Detect which cell encompasses the target text, then output its [X, Y] center coordinate. 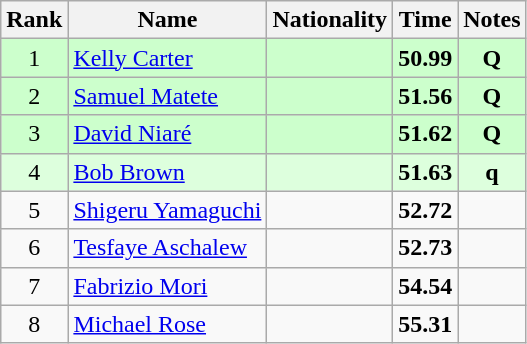
3 [34, 134]
51.62 [426, 134]
Nationality [330, 20]
54.54 [426, 286]
7 [34, 286]
Tesfaye Aschalew [168, 248]
52.73 [426, 248]
Michael Rose [168, 324]
Time [426, 20]
Rank [34, 20]
q [492, 172]
50.99 [426, 58]
Fabrizio Mori [168, 286]
Name [168, 20]
4 [34, 172]
Kelly Carter [168, 58]
Shigeru Yamaguchi [168, 210]
52.72 [426, 210]
Notes [492, 20]
2 [34, 96]
David Niaré [168, 134]
8 [34, 324]
1 [34, 58]
55.31 [426, 324]
Bob Brown [168, 172]
51.56 [426, 96]
Samuel Matete [168, 96]
51.63 [426, 172]
5 [34, 210]
6 [34, 248]
